Extract the [x, y] coordinate from the center of the cell holding the provided text.  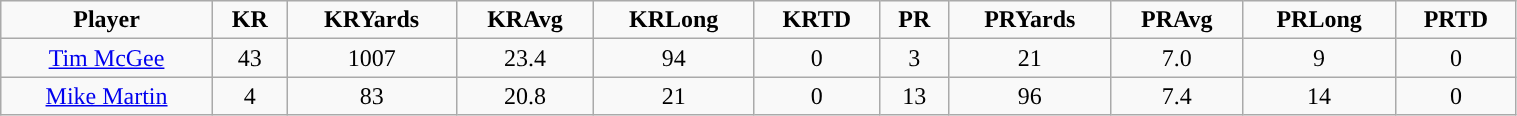
9 [1318, 58]
PRAvg [1176, 20]
KRAvg [525, 20]
Player [107, 20]
7.0 [1176, 58]
3 [914, 58]
KRYards [372, 20]
83 [372, 96]
PRTD [1456, 20]
PRYards [1030, 20]
Tim McGee [107, 58]
Mike Martin [107, 96]
PR [914, 20]
14 [1318, 96]
7.4 [1176, 96]
94 [674, 58]
KRTD [818, 20]
20.8 [525, 96]
1007 [372, 58]
KRLong [674, 20]
4 [250, 96]
43 [250, 58]
KR [250, 20]
13 [914, 96]
23.4 [525, 58]
96 [1030, 96]
PRLong [1318, 20]
